Provide the [x, y] coordinate of the cell's center where the given text is located.  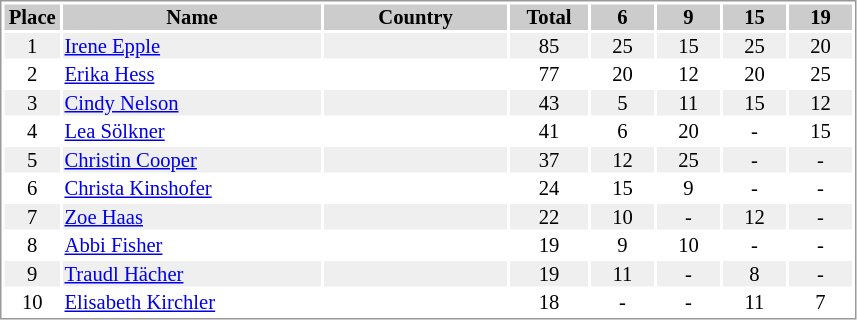
22 [549, 217]
Christin Cooper [192, 160]
18 [549, 303]
Abbi Fisher [192, 245]
Place [32, 17]
Traudl Hächer [192, 274]
Irene Epple [192, 46]
Name [192, 17]
Country [416, 17]
24 [549, 189]
Erika Hess [192, 75]
77 [549, 75]
4 [32, 131]
37 [549, 160]
Total [549, 17]
Lea Sölkner [192, 131]
41 [549, 131]
Elisabeth Kirchler [192, 303]
1 [32, 46]
Zoe Haas [192, 217]
Cindy Nelson [192, 103]
85 [549, 46]
2 [32, 75]
Christa Kinshofer [192, 189]
43 [549, 103]
3 [32, 103]
